Detect which cell encompasses the target text, then output its (x, y) center coordinate. 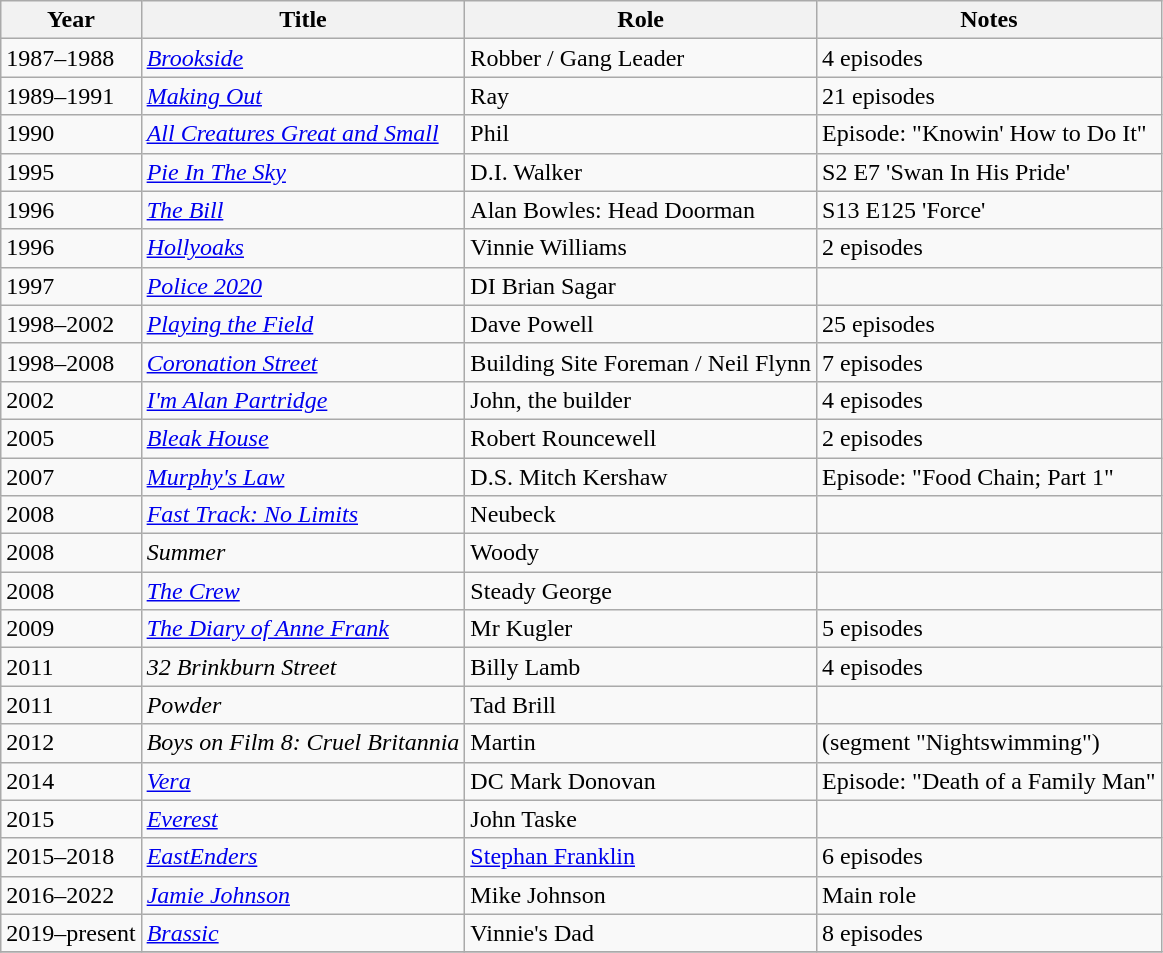
Playing the Field (303, 324)
The Bill (303, 210)
Vinnie's Dad (641, 933)
Mr Kugler (641, 629)
John, the builder (641, 400)
Pie In The Sky (303, 172)
2005 (71, 438)
The Crew (303, 591)
Notes (990, 20)
Year (71, 20)
1995 (71, 172)
Brassic (303, 933)
Police 2020 (303, 286)
Woody (641, 553)
S2 E7 'Swan In His Pride' (990, 172)
Fast Track: No Limits (303, 515)
1990 (71, 134)
Everest (303, 819)
Alan Bowles: Head Doorman (641, 210)
1997 (71, 286)
Phil (641, 134)
Dave Powell (641, 324)
Mike Johnson (641, 895)
2015 (71, 819)
1998–2008 (71, 362)
EastEnders (303, 857)
Jamie Johnson (303, 895)
32 Brinkburn Street (303, 667)
Tad Brill (641, 705)
Ray (641, 96)
2015–2018 (71, 857)
DI Brian Sagar (641, 286)
2019–present (71, 933)
Episode: "Food Chain; Part 1" (990, 477)
Billy Lamb (641, 667)
Boys on Film 8: Cruel Britannia (303, 743)
25 episodes (990, 324)
8 episodes (990, 933)
John Taske (641, 819)
Title (303, 20)
21 episodes (990, 96)
2014 (71, 781)
S13 E125 'Force' (990, 210)
The Diary of Anne Frank (303, 629)
2009 (71, 629)
7 episodes (990, 362)
Robber / Gang Leader (641, 58)
Steady George (641, 591)
Stephan Franklin (641, 857)
1998–2002 (71, 324)
Robert Rouncewell (641, 438)
(segment "Nightswimming") (990, 743)
Coronation Street (303, 362)
Bleak House (303, 438)
DC Mark Donovan (641, 781)
2012 (71, 743)
Making Out (303, 96)
Neubeck (641, 515)
I'm Alan Partridge (303, 400)
Summer (303, 553)
5 episodes (990, 629)
Hollyoaks (303, 248)
All Creatures Great and Small (303, 134)
Episode: "Death of a Family Man" (990, 781)
Vera (303, 781)
D.S. Mitch Kershaw (641, 477)
1987–1988 (71, 58)
Building Site Foreman / Neil Flynn (641, 362)
Powder (303, 705)
Martin (641, 743)
Murphy's Law (303, 477)
2016–2022 (71, 895)
D.I. Walker (641, 172)
6 episodes (990, 857)
Vinnie Williams (641, 248)
2007 (71, 477)
Brookside (303, 58)
Role (641, 20)
1989–1991 (71, 96)
Main role (990, 895)
Episode: "Knowin' How to Do It" (990, 134)
2002 (71, 400)
